Provide the (x, y) coordinate of the cell's center where the given text is located.  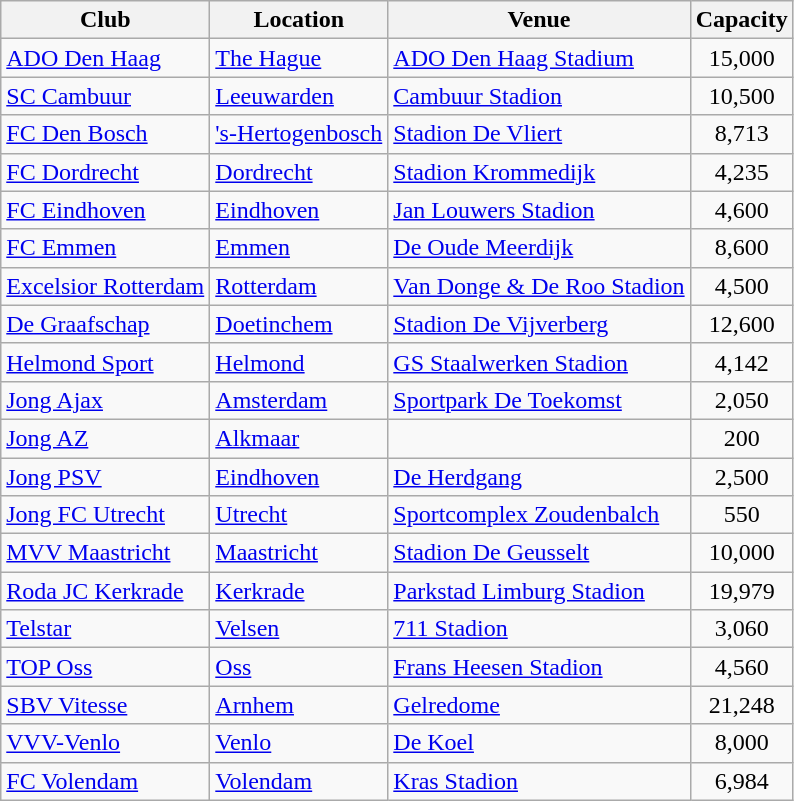
GS Staalwerken Stadion (539, 362)
SC Cambuur (106, 96)
200 (742, 438)
Van Donge & De Roo Stadion (539, 286)
Capacity (742, 20)
's-Hertogenbosch (299, 134)
4,600 (742, 210)
FC Volendam (106, 781)
Gelredome (539, 705)
Telstar (106, 629)
Location (299, 20)
Frans Heesen Stadion (539, 667)
Jong PSV (106, 477)
Utrecht (299, 515)
6,984 (742, 781)
De Oude Meerdijk (539, 248)
Club (106, 20)
550 (742, 515)
Stadion De Vliert (539, 134)
FC Emmen (106, 248)
Doetinchem (299, 324)
21,248 (742, 705)
Helmond (299, 362)
ADO Den Haag Stadium (539, 58)
Jong AZ (106, 438)
8,600 (742, 248)
VVV-Venlo (106, 743)
12,600 (742, 324)
Venlo (299, 743)
2,500 (742, 477)
3,060 (742, 629)
Roda JC Kerkrade (106, 591)
8,000 (742, 743)
Stadion De Geusselt (539, 553)
Leeuwarden (299, 96)
TOP Oss (106, 667)
Jan Louwers Stadion (539, 210)
Maastricht (299, 553)
10,500 (742, 96)
Sportpark De Toekomst (539, 400)
19,979 (742, 591)
Jong FC Utrecht (106, 515)
FC Den Bosch (106, 134)
Kerkrade (299, 591)
ADO Den Haag (106, 58)
Excelsior Rotterdam (106, 286)
Volendam (299, 781)
Jong Ajax (106, 400)
De Herdgang (539, 477)
4,235 (742, 172)
Stadion De Vijverberg (539, 324)
Helmond Sport (106, 362)
MVV Maastricht (106, 553)
De Koel (539, 743)
FC Dordrecht (106, 172)
8,713 (742, 134)
Velsen (299, 629)
Venue (539, 20)
SBV Vitesse (106, 705)
Amsterdam (299, 400)
10,000 (742, 553)
Oss (299, 667)
Kras Stadion (539, 781)
Rotterdam (299, 286)
2,050 (742, 400)
4,560 (742, 667)
Emmen (299, 248)
4,142 (742, 362)
711 Stadion (539, 629)
Alkmaar (299, 438)
The Hague (299, 58)
Dordrecht (299, 172)
FC Eindhoven (106, 210)
De Graafschap (106, 324)
Arnhem (299, 705)
Cambuur Stadion (539, 96)
Parkstad Limburg Stadion (539, 591)
4,500 (742, 286)
15,000 (742, 58)
Stadion Krommedijk (539, 172)
Sportcomplex Zoudenbalch (539, 515)
